For the text-containing cell, return its midpoint in (X, Y) coordinate format. 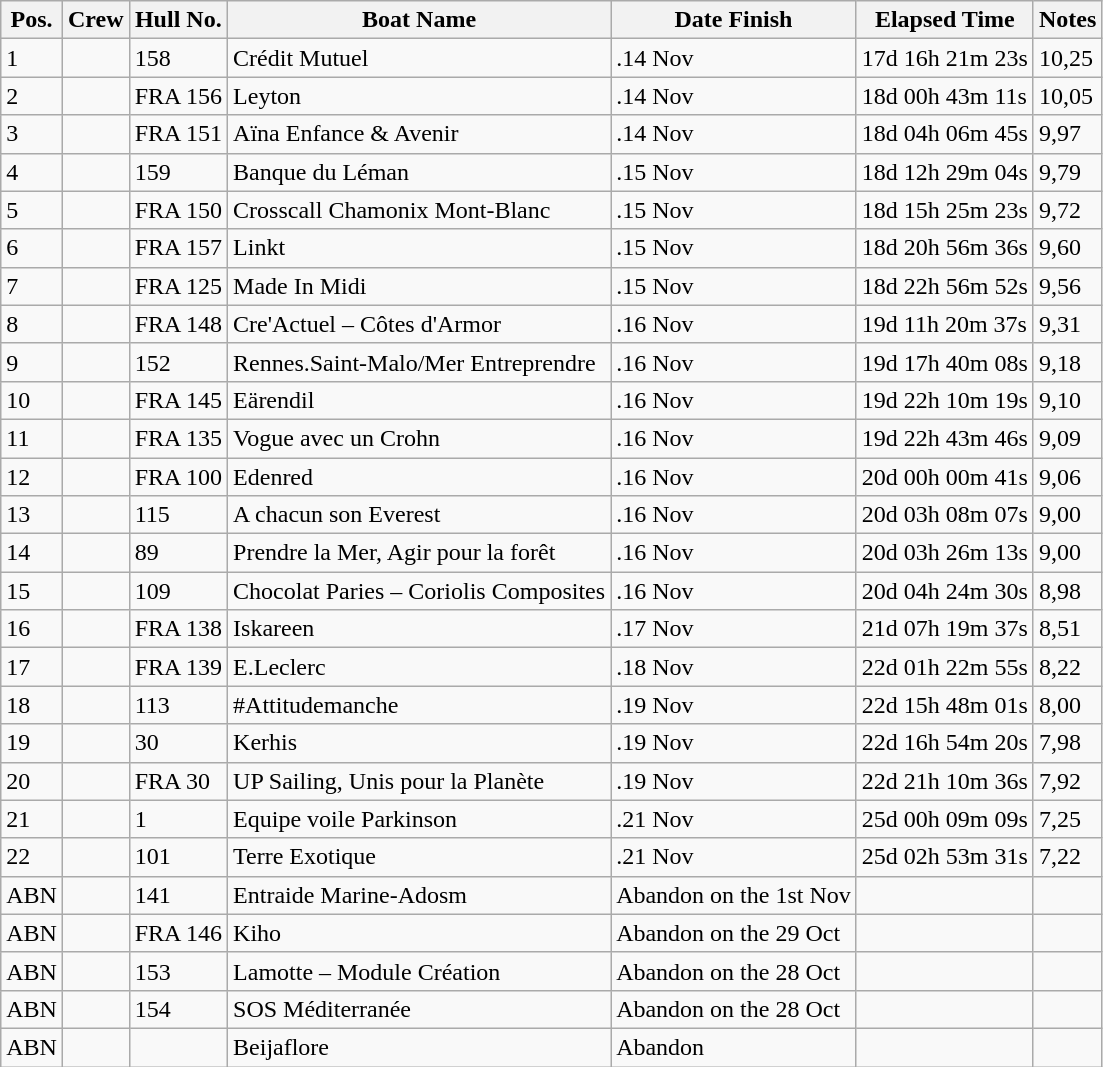
16 (32, 629)
FRA 100 (178, 477)
FRA 125 (178, 286)
159 (178, 172)
Beijaflore (420, 1047)
21 (32, 819)
154 (178, 1009)
SOS Méditerranée (420, 1009)
Eärendil (420, 400)
9,31 (1067, 324)
FRA 138 (178, 629)
Date Finish (734, 20)
9,97 (1067, 134)
FRA 30 (178, 781)
8,22 (1067, 667)
20d 00h 00m 41s (944, 477)
12 (32, 477)
18d 12h 29m 04s (944, 172)
A chacun son Everest (420, 515)
20d 04h 24m 30s (944, 591)
FRA 157 (178, 248)
Abandon on the 29 Oct (734, 933)
4 (32, 172)
17 (32, 667)
.17 Nov (734, 629)
Abandon on the 1st Nov (734, 895)
FRA 135 (178, 438)
17d 16h 21m 23s (944, 58)
10 (32, 400)
Kiho (420, 933)
Made In Midi (420, 286)
FRA 145 (178, 400)
25d 00h 09m 09s (944, 819)
18d 04h 06m 45s (944, 134)
FRA 139 (178, 667)
9,18 (1067, 362)
Hull No. (178, 20)
7,92 (1067, 781)
153 (178, 971)
Prendre la Mer, Agir pour la forêt (420, 553)
Pos. (32, 20)
22d 01h 22m 55s (944, 667)
18 (32, 705)
141 (178, 895)
FRA 146 (178, 933)
Kerhis (420, 743)
FRA 148 (178, 324)
19d 11h 20m 37s (944, 324)
Entraide Marine-Adosm (420, 895)
8,51 (1067, 629)
19d 22h 43m 46s (944, 438)
FRA 151 (178, 134)
113 (178, 705)
14 (32, 553)
9,09 (1067, 438)
Chocolat Paries – Coriolis Composites (420, 591)
9,72 (1067, 210)
Crosscall Chamonix Mont-Blanc (420, 210)
25d 02h 53m 31s (944, 857)
Equipe voile Parkinson (420, 819)
109 (178, 591)
9 (32, 362)
22d 16h 54m 20s (944, 743)
7,98 (1067, 743)
89 (178, 553)
6 (32, 248)
18d 00h 43m 11s (944, 96)
101 (178, 857)
9,06 (1067, 477)
5 (32, 210)
Aïna Enfance & Avenir (420, 134)
Cre'Actuel – Côtes d'Armor (420, 324)
Crédit Mutuel (420, 58)
Rennes.Saint-Malo/Mer Entreprendre (420, 362)
8,00 (1067, 705)
20d 03h 26m 13s (944, 553)
3 (32, 134)
Leyton (420, 96)
#Attitudemanche (420, 705)
FRA 156 (178, 96)
11 (32, 438)
19d 22h 10m 19s (944, 400)
18d 20h 56m 36s (944, 248)
UP Sailing, Unis pour la Planète (420, 781)
10,05 (1067, 96)
7,22 (1067, 857)
Lamotte – Module Création (420, 971)
FRA 150 (178, 210)
Notes (1067, 20)
Banque du Léman (420, 172)
9,10 (1067, 400)
Abandon (734, 1047)
22d 15h 48m 01s (944, 705)
10,25 (1067, 58)
18d 15h 25m 23s (944, 210)
22d 21h 10m 36s (944, 781)
19d 17h 40m 08s (944, 362)
8,98 (1067, 591)
115 (178, 515)
15 (32, 591)
30 (178, 743)
E.Leclerc (420, 667)
2 (32, 96)
7,25 (1067, 819)
Linkt (420, 248)
20d 03h 08m 07s (944, 515)
8 (32, 324)
Terre Exotique (420, 857)
13 (32, 515)
21d 07h 19m 37s (944, 629)
Crew (96, 20)
158 (178, 58)
22 (32, 857)
9,60 (1067, 248)
Elapsed Time (944, 20)
Iskareen (420, 629)
152 (178, 362)
19 (32, 743)
9,56 (1067, 286)
7 (32, 286)
18d 22h 56m 52s (944, 286)
20 (32, 781)
Boat Name (420, 20)
.18 Nov (734, 667)
Vogue avec un Crohn (420, 438)
9,79 (1067, 172)
Edenred (420, 477)
